Find where the given text appears and provide that cell's center as (X, Y) coordinate. 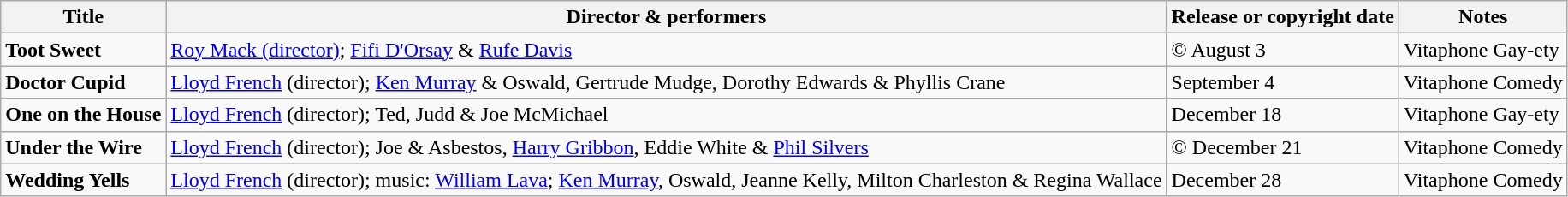
Title (84, 17)
Director & performers (666, 17)
Lloyd French (director); Ken Murray & Oswald, Gertrude Mudge, Dorothy Edwards & Phyllis Crane (666, 82)
September 4 (1282, 82)
Doctor Cupid (84, 82)
Under the Wire (84, 147)
Notes (1482, 17)
Lloyd French (director); Joe & Asbestos, Harry Gribbon, Eddie White & Phil Silvers (666, 147)
December 18 (1282, 115)
Wedding Yells (84, 180)
Roy Mack (director); Fifi D'Orsay & Rufe Davis (666, 50)
Lloyd French (director); music: William Lava; Ken Murray, Oswald, Jeanne Kelly, Milton Charleston & Regina Wallace (666, 180)
Toot Sweet (84, 50)
December 28 (1282, 180)
Lloyd French (director); Ted, Judd & Joe McMichael (666, 115)
Release or copyright date (1282, 17)
© August 3 (1282, 50)
© December 21 (1282, 147)
One on the House (84, 115)
